Detect which cell encompasses the target text, then output its (X, Y) center coordinate. 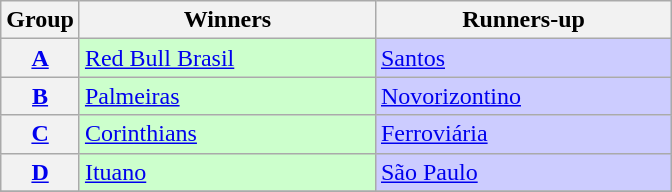
Runners-up (523, 20)
C (40, 134)
Red Bull Brasil (227, 58)
São Paulo (523, 172)
Novorizontino (523, 96)
A (40, 58)
Ituano (227, 172)
Santos (523, 58)
Palmeiras (227, 96)
Group (40, 20)
B (40, 96)
Winners (227, 20)
D (40, 172)
Corinthians (227, 134)
Ferroviária (523, 134)
